Detect which cell encompasses the target text, then output its [x, y] center coordinate. 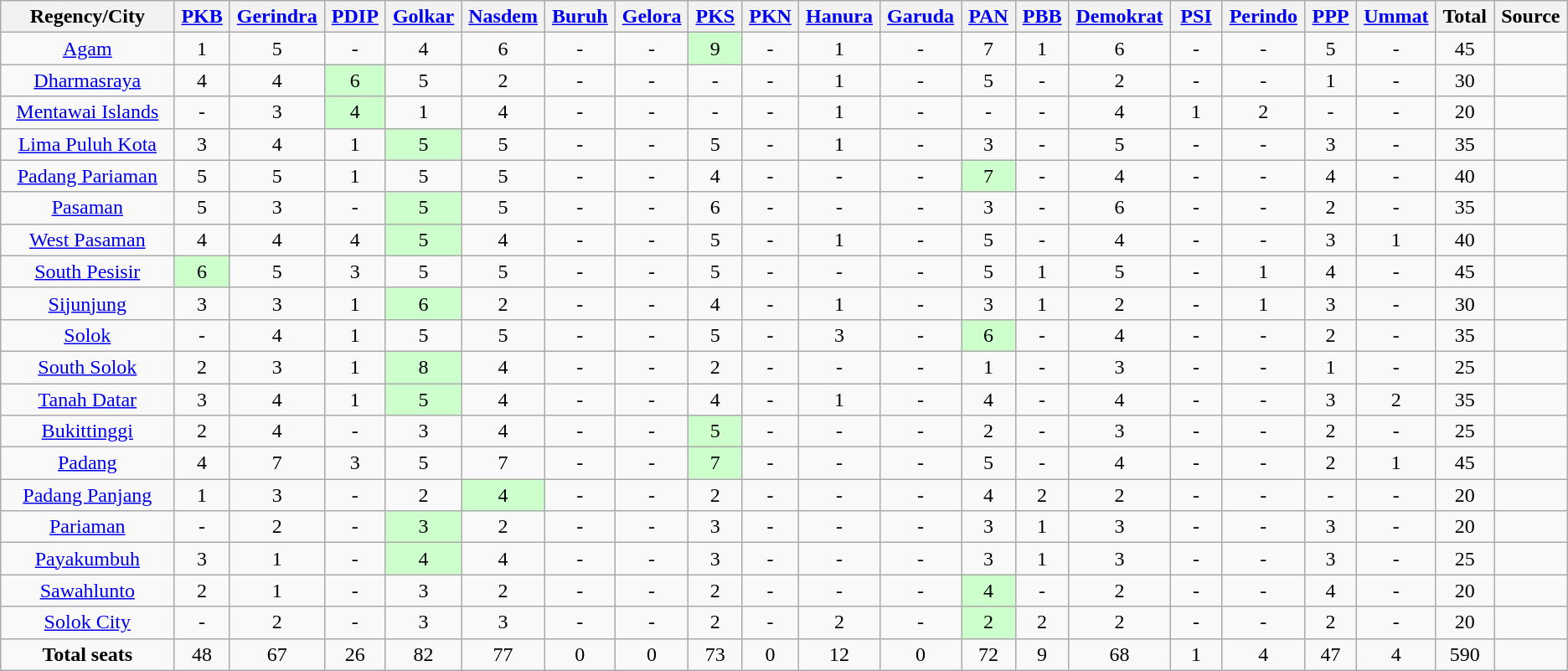
Padang Pariaman [87, 176]
Source [1531, 17]
Mentawai Islands [87, 112]
48 [202, 654]
Regency/City [87, 17]
Demokrat [1119, 17]
PDIP [355, 17]
PKB [202, 17]
Golkar [423, 17]
67 [276, 654]
72 [988, 654]
73 [715, 654]
82 [423, 654]
Perindo [1263, 17]
South Pesisir [87, 271]
Garuda [921, 17]
Ummat [1396, 17]
8 [423, 367]
West Pasaman [87, 240]
Lima Puluh Kota [87, 144]
26 [355, 654]
PAN [988, 17]
PKN [771, 17]
77 [503, 654]
Solok [87, 335]
Pariaman [87, 527]
Buruh [580, 17]
Dharmasraya [87, 80]
South Solok [87, 367]
Hanura [839, 17]
68 [1119, 654]
12 [839, 654]
Sijunjung [87, 303]
Total seats [87, 654]
Gerindra [276, 17]
PPP [1330, 17]
PSI [1196, 17]
Padang Panjang [87, 495]
Sawahlunto [87, 591]
PKS [715, 17]
Gelora [652, 17]
Agam [87, 49]
Pasaman [87, 208]
Total [1465, 17]
Solok City [87, 622]
Nasdem [503, 17]
590 [1465, 654]
Tanah Datar [87, 400]
Bukittinggi [87, 431]
Padang [87, 463]
PBB [1042, 17]
47 [1330, 654]
Payakumbuh [87, 559]
